Determine the (x, y) coordinate at the center of the cell enclosing the given text.  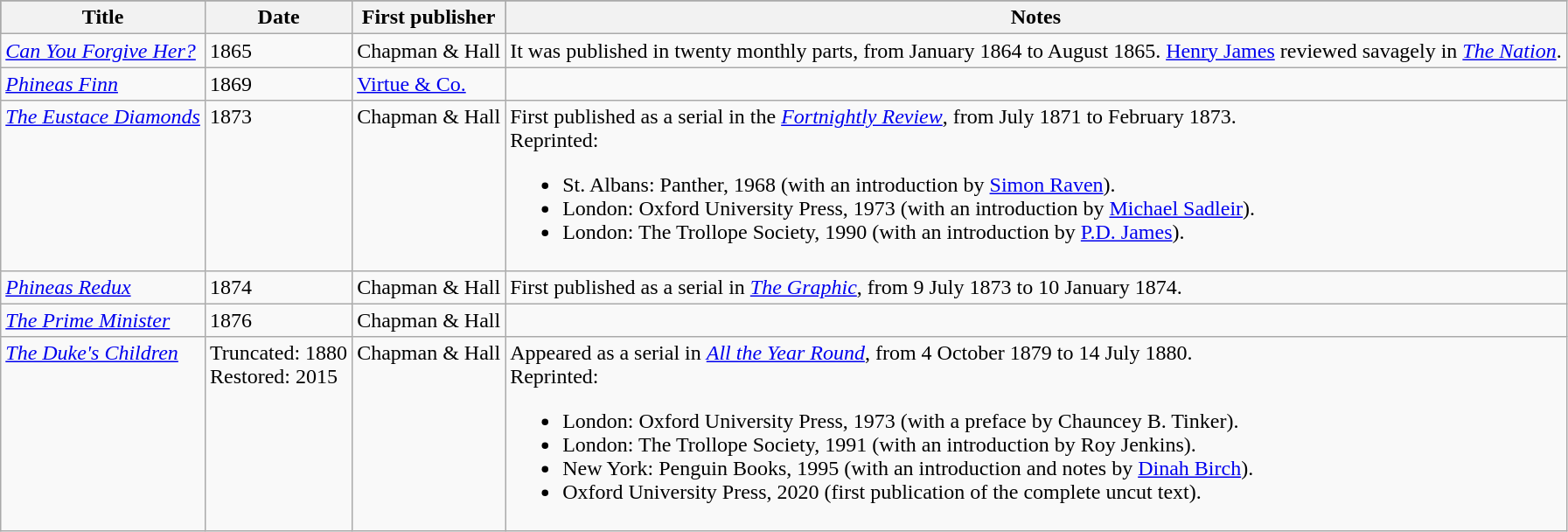
Phineas Finn (103, 84)
The Eustace Diamonds (103, 185)
Virtue & Co. (429, 84)
First publisher (429, 17)
1869 (278, 84)
1865 (278, 51)
Date (278, 17)
1873 (278, 185)
It was published in twenty monthly parts, from January 1864 to August 1865. Henry James reviewed savagely in The Nation. (1036, 51)
Can You Forgive Her? (103, 51)
Title (103, 17)
First published as a serial in The Graphic, from 9 July 1873 to 10 January 1874. (1036, 287)
Phineas Redux (103, 287)
1876 (278, 320)
1874 (278, 287)
Notes (1036, 17)
The Prime Minister (103, 320)
The Duke's Children (103, 434)
Truncated: 1880Restored: 2015 (278, 434)
